Provide the (X, Y) coordinate of the cell's center where the given text is located.  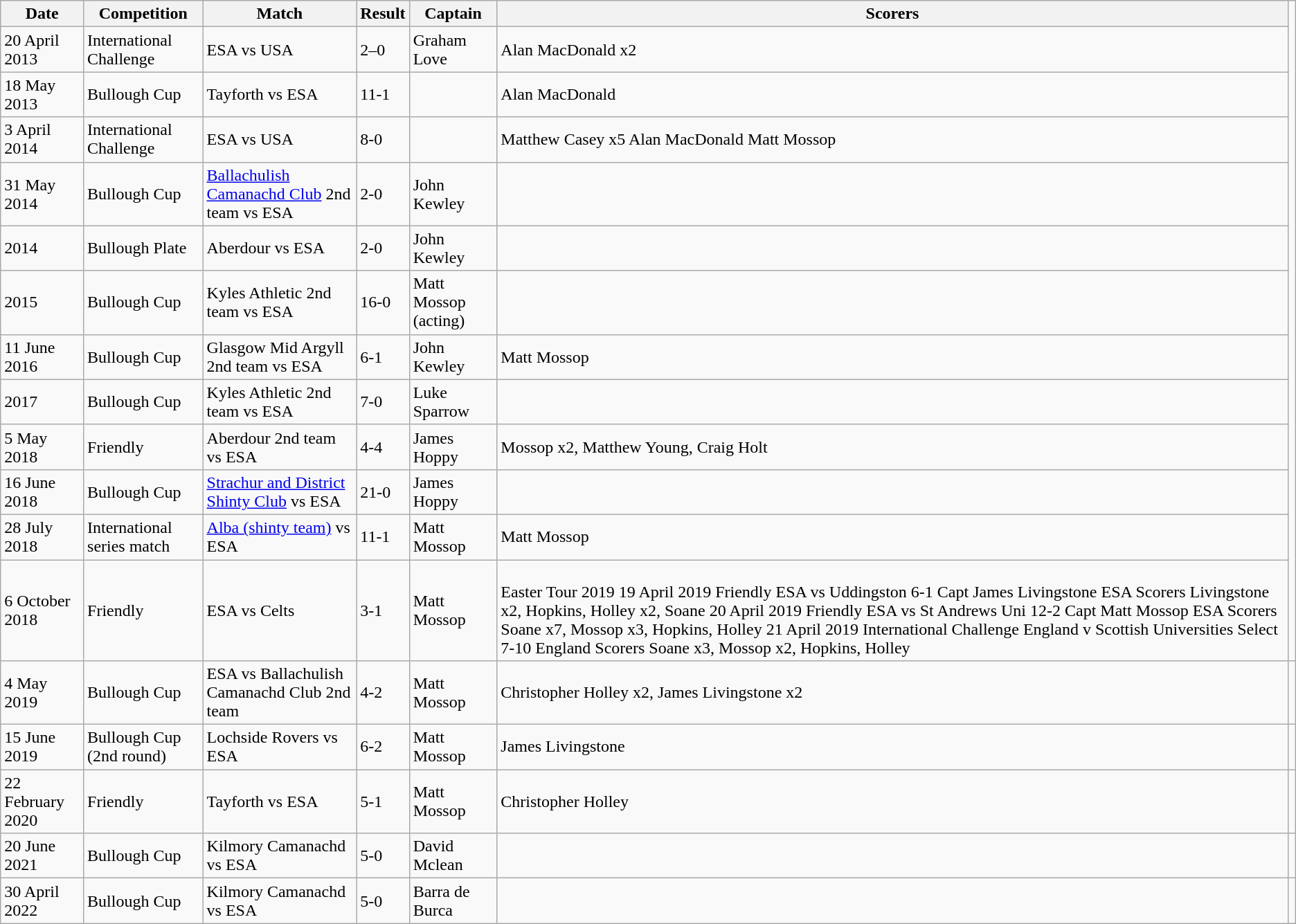
15 June 2019 (42, 748)
ESA vs Ballachulish Camanachd Club 2nd team (280, 693)
Aberdour vs ESA (280, 248)
Christopher Holley x2, James Livingstone x2 (892, 693)
Alan MacDonald x2 (892, 50)
Matthew Casey x5 Alan MacDonald Matt Mossop (892, 140)
4 May 2019 (42, 693)
4-4 (383, 447)
3 April 2014 (42, 140)
6-2 (383, 748)
31 May 2014 (42, 194)
21-0 (383, 491)
Christopher Holley (892, 801)
2015 (42, 302)
Alan MacDonald (892, 94)
Aberdour 2nd team vs ESA (280, 447)
20 June 2021 (42, 855)
Scorers (892, 14)
Ballachulish Camanachd Club 2nd team vs ESA (280, 194)
Alba (shinty team) vs ESA (280, 537)
Match (280, 14)
5-1 (383, 801)
6 October 2018 (42, 610)
28 July 2018 (42, 537)
2017 (42, 401)
Glasgow Mid Argyll 2nd team vs ESA (280, 357)
James Livingstone (892, 748)
16 June 2018 (42, 491)
22 February 2020 (42, 801)
International series match (143, 537)
Captain (453, 14)
Competition (143, 14)
David Mclean (453, 855)
20 April 2013 (42, 50)
3-1 (383, 610)
ESA vs Celts (280, 610)
8-0 (383, 140)
2–0 (383, 50)
Lochside Rovers vs ESA (280, 748)
Strachur and District Shinty Club vs ESA (280, 491)
18 May 2013 (42, 94)
11 June 2016 (42, 357)
Date (42, 14)
Luke Sparrow (453, 401)
4-2 (383, 693)
Bullough Cup (2nd round) (143, 748)
7-0 (383, 401)
Barra de Burca (453, 901)
Matt Mossop (acting) (453, 302)
16-0 (383, 302)
Graham Love (453, 50)
2014 (42, 248)
6-1 (383, 357)
5 May 2018 (42, 447)
Bullough Plate (143, 248)
30 April 2022 (42, 901)
Mossop x2, Matthew Young, Craig Holt (892, 447)
Result (383, 14)
